Locate the cell with the specified text and output its (X, Y) center coordinate. 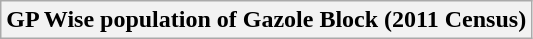
GP Wise population of Gazole Block (2011 Census) (266, 20)
